For the text-containing cell, return its midpoint in [x, y] coordinate format. 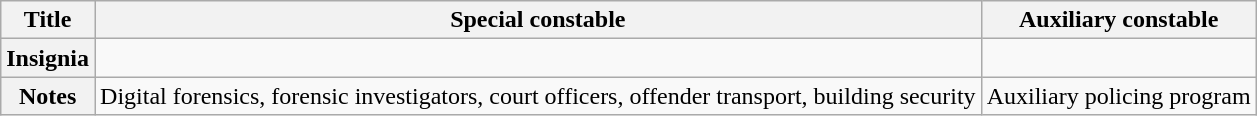
Auxiliary constable [1118, 20]
Digital forensics, forensic investigators, court officers, offender transport, building security [538, 96]
Insignia [48, 58]
Title [48, 20]
Notes [48, 96]
Auxiliary policing program [1118, 96]
Special constable [538, 20]
